Provide the [X, Y] coordinate of the cell's center where the given text is located.  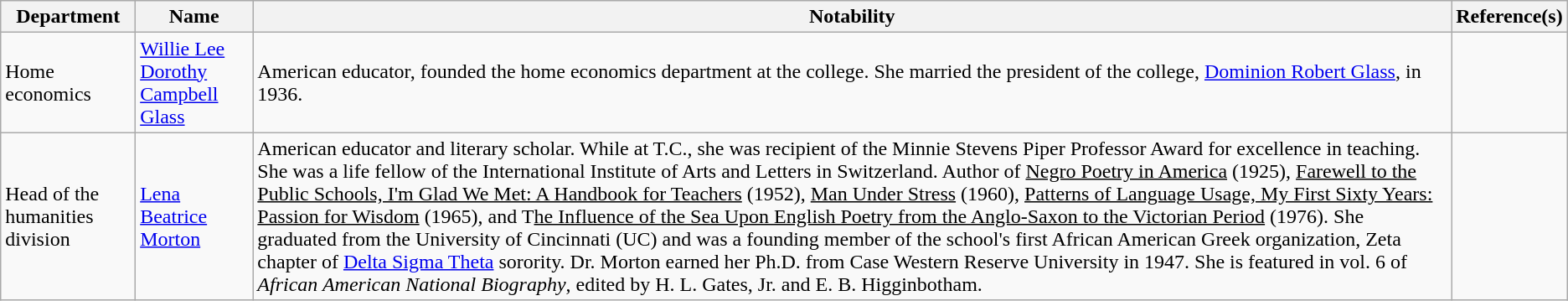
Department [69, 17]
Willie Lee Dorothy Campbell Glass [194, 82]
Head of the humanities division [69, 216]
Name [194, 17]
Home economics [69, 82]
American educator, founded the home economics department at the college. She married the president of the college, Dominion Robert Glass, in 1936. [853, 82]
Reference(s) [1509, 17]
Notability [853, 17]
Lena Beatrice Morton [194, 216]
